Detect which cell encompasses the target text, then output its (x, y) center coordinate. 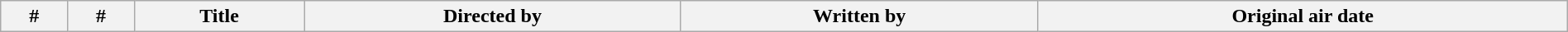
Directed by (493, 16)
Original air date (1303, 16)
Title (218, 16)
Written by (859, 16)
